For the text-containing cell, return its midpoint in [x, y] coordinate format. 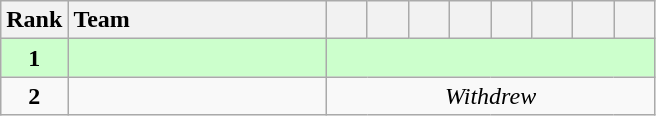
Withdrew [490, 96]
Team [198, 20]
2 [34, 96]
1 [34, 58]
Rank [34, 20]
